Pinpoint the cell where the given text exists, returning its [X, Y] midpoint coordinate. 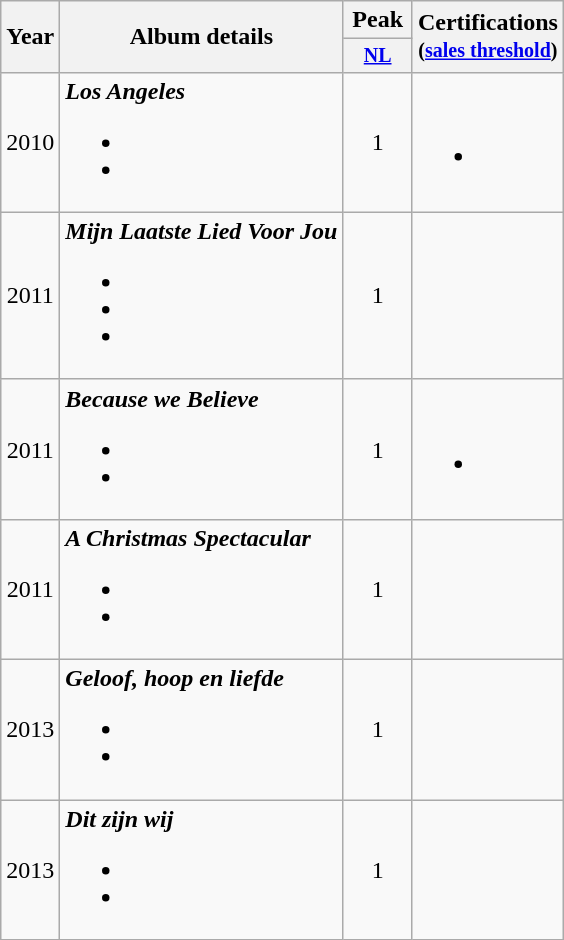
Dit zijn wij [202, 870]
Geloof, hoop en liefde [202, 730]
Because we Believe [202, 449]
Certifications(sales threshold) [488, 37]
Peak [378, 20]
Mijn Laatste Lied Voor Jou [202, 296]
A Christmas Spectacular [202, 589]
Los Angeles [202, 142]
Album details [202, 37]
NL [378, 56]
2010 [30, 142]
Year [30, 37]
